From the cell containing the given text, extract its center point as (X, Y) coordinate. 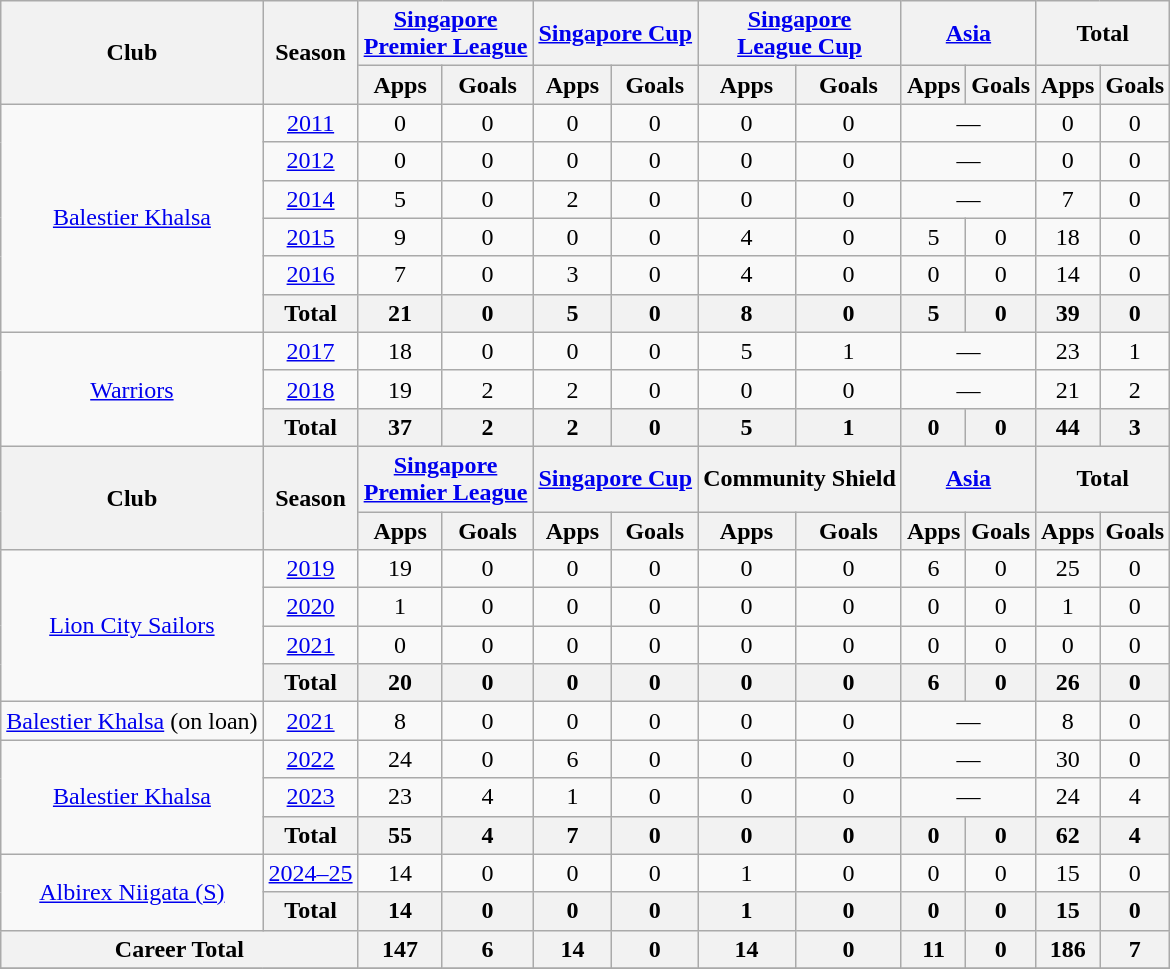
20 (400, 683)
2019 (310, 569)
Career Total (180, 949)
55 (400, 835)
SingaporeLeague Cup (800, 34)
25 (1068, 569)
62 (1068, 835)
2020 (310, 607)
2022 (310, 759)
Lion City Sailors (132, 626)
2012 (310, 161)
44 (1068, 427)
11 (933, 949)
Warriors (132, 389)
39 (1068, 313)
9 (400, 237)
2017 (310, 351)
26 (1068, 683)
2024–25 (310, 873)
2018 (310, 389)
37 (400, 427)
147 (400, 949)
Balestier Khalsa (on loan) (132, 721)
30 (1068, 759)
2023 (310, 797)
2015 (310, 237)
2014 (310, 199)
2016 (310, 275)
186 (1068, 949)
Albirex Niigata (S) (132, 892)
2011 (310, 123)
Community Shield (800, 478)
